Determine the (X, Y) coordinate at the center of the cell enclosing the given text.  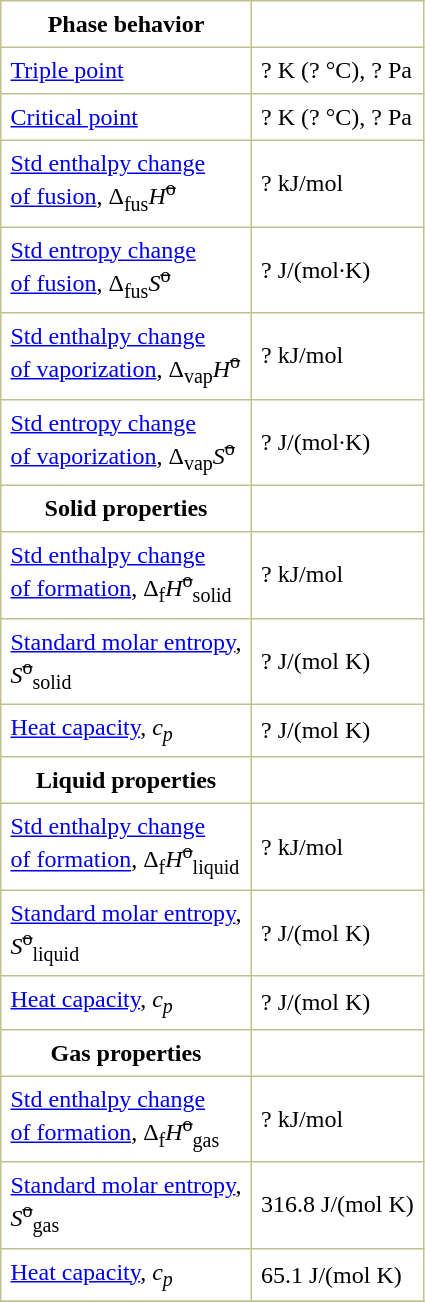
Triple point (126, 70)
Std enthalpy changeof formation, ΔfHosolid (126, 575)
Standard molar entropy,Sosolid (126, 661)
Std enthalpy changeof vaporization, ΔvapHo (126, 356)
Std enthalpy changeof formation, ΔfHoliquid (126, 847)
316.8 J/(mol K) (337, 1205)
Phase behavior (126, 24)
Solid properties (126, 508)
Standard molar entropy,Sogas (126, 1205)
Gas properties (126, 1052)
Std entropy changeof fusion, ΔfusSo (126, 270)
Std enthalpy changeof formation, ΔfHogas (126, 1119)
Critical point (126, 117)
Standard molar entropy,Soliquid (126, 933)
65.1 J/(mol K) (337, 1274)
Std entropy changeof vaporization, ΔvapSo (126, 442)
Liquid properties (126, 780)
Std enthalpy changeof fusion, ΔfusHo (126, 183)
